From the cell containing the given text, extract its center point as [x, y] coordinate. 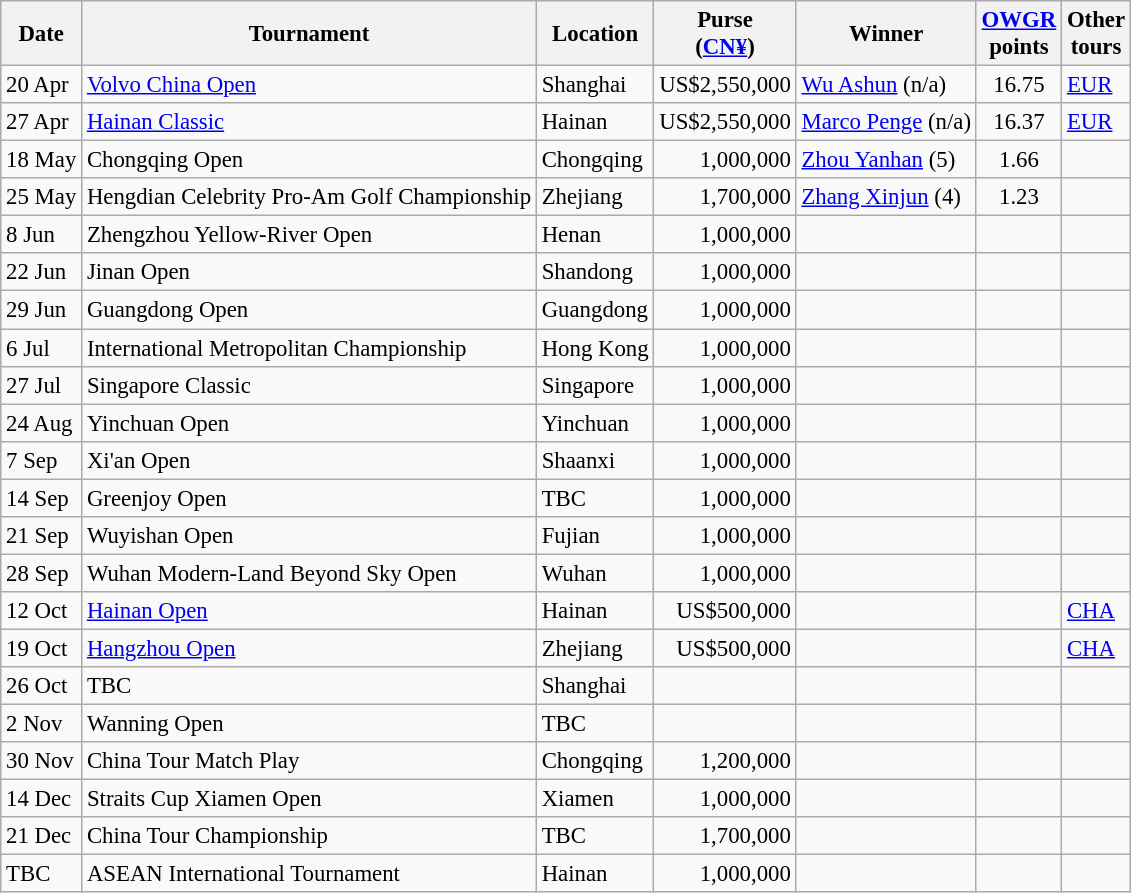
7 Sep [42, 460]
Guangdong [595, 310]
20 Apr [42, 85]
Marco Penge (n/a) [886, 122]
19 Oct [42, 648]
ASEAN International Tournament [310, 874]
China Tour Match Play [310, 761]
International Metropolitan Championship [310, 348]
Henan [595, 235]
Wuyishan Open [310, 536]
24 Aug [42, 423]
Guangdong Open [310, 310]
28 Sep [42, 573]
16.37 [1018, 122]
22 Jun [42, 273]
8 Jun [42, 235]
Tournament [310, 34]
Yinchuan [595, 423]
Hangzhou Open [310, 648]
16.75 [1018, 85]
Yinchuan Open [310, 423]
Fujian [595, 536]
Zhengzhou Yellow-River Open [310, 235]
Singapore Classic [310, 385]
Purse(CN¥) [725, 34]
21 Sep [42, 536]
14 Dec [42, 799]
29 Jun [42, 310]
26 Oct [42, 686]
Chongqing Open [310, 160]
Zhang Xinjun (4) [886, 197]
Wu Ashun (n/a) [886, 85]
Wanning Open [310, 724]
Shaanxi [595, 460]
Singapore [595, 385]
12 Oct [42, 611]
Othertours [1096, 34]
1.23 [1018, 197]
Hainan Classic [310, 122]
Zhou Yanhan (5) [886, 160]
1,200,000 [725, 761]
27 Apr [42, 122]
2 Nov [42, 724]
Wuhan [595, 573]
Wuhan Modern-Land Beyond Sky Open [310, 573]
Shandong [595, 273]
Hong Kong [595, 348]
1.66 [1018, 160]
Greenjoy Open [310, 498]
Hainan Open [310, 611]
Volvo China Open [310, 85]
Jinan Open [310, 273]
6 Jul [42, 348]
18 May [42, 160]
14 Sep [42, 498]
Location [595, 34]
Date [42, 34]
Straits Cup Xiamen Open [310, 799]
27 Jul [42, 385]
Xiamen [595, 799]
Hengdian Celebrity Pro-Am Golf Championship [310, 197]
30 Nov [42, 761]
Xi'an Open [310, 460]
25 May [42, 197]
21 Dec [42, 836]
China Tour Championship [310, 836]
Winner [886, 34]
OWGRpoints [1018, 34]
